Pinpoint the cell where the given text exists, returning its (x, y) midpoint coordinate. 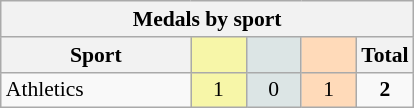
0 (274, 90)
Sport (96, 55)
Total (384, 55)
Medals by sport (208, 19)
Athletics (96, 90)
2 (384, 90)
